Find where the given text appears and provide that cell's center as (x, y) coordinate. 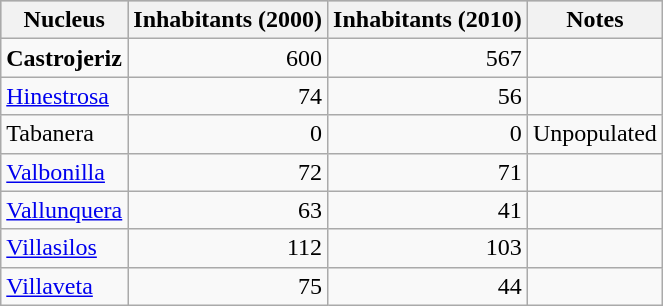
Nucleus (64, 20)
Villaveta (64, 286)
63 (228, 210)
Hinestrosa (64, 96)
112 (228, 248)
71 (428, 172)
Castrojeriz (64, 58)
Valbonilla (64, 172)
103 (428, 248)
600 (228, 58)
567 (428, 58)
75 (228, 286)
41 (428, 210)
72 (228, 172)
Tabanera (64, 134)
Inhabitants (2010) (428, 20)
74 (228, 96)
Unpopulated (594, 134)
Vallunquera (64, 210)
Villasilos (64, 248)
Inhabitants (2000) (228, 20)
44 (428, 286)
Notes (594, 20)
56 (428, 96)
